From the cell containing the given text, extract its center point as (x, y) coordinate. 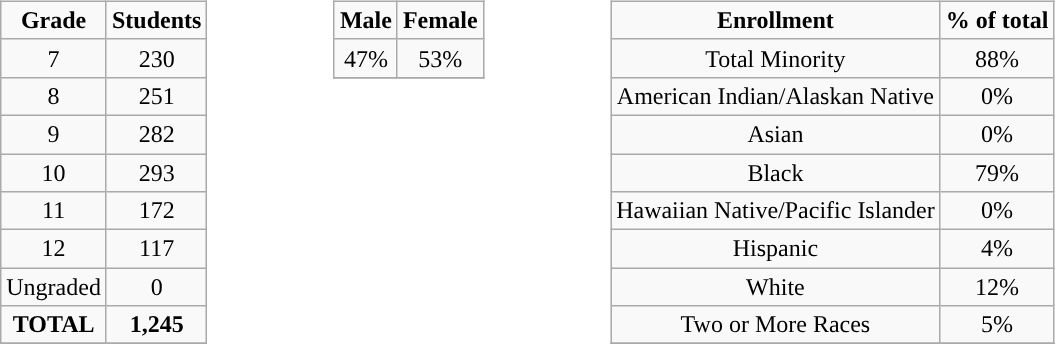
Grade (54, 20)
282 (156, 134)
5% (997, 325)
0 (156, 287)
Black (776, 173)
47% (366, 58)
Two or More Races (776, 325)
8 (54, 96)
230 (156, 58)
53% (440, 58)
79% (997, 173)
Ungraded (54, 287)
Total Minority (776, 58)
9 (54, 134)
% of total (997, 20)
117 (156, 249)
172 (156, 211)
10 (54, 173)
4% (997, 249)
7 (54, 58)
Female (440, 20)
Students (156, 20)
88% (997, 58)
12 (54, 249)
293 (156, 173)
White (776, 287)
11 (54, 211)
American Indian/Alaskan Native (776, 96)
1,245 (156, 325)
Male (366, 20)
12% (997, 287)
Hawaiian Native/Pacific Islander (776, 211)
251 (156, 96)
TOTAL (54, 325)
Asian (776, 134)
Enrollment (776, 20)
Hispanic (776, 249)
